Detect which cell encompasses the target text, then output its [X, Y] center coordinate. 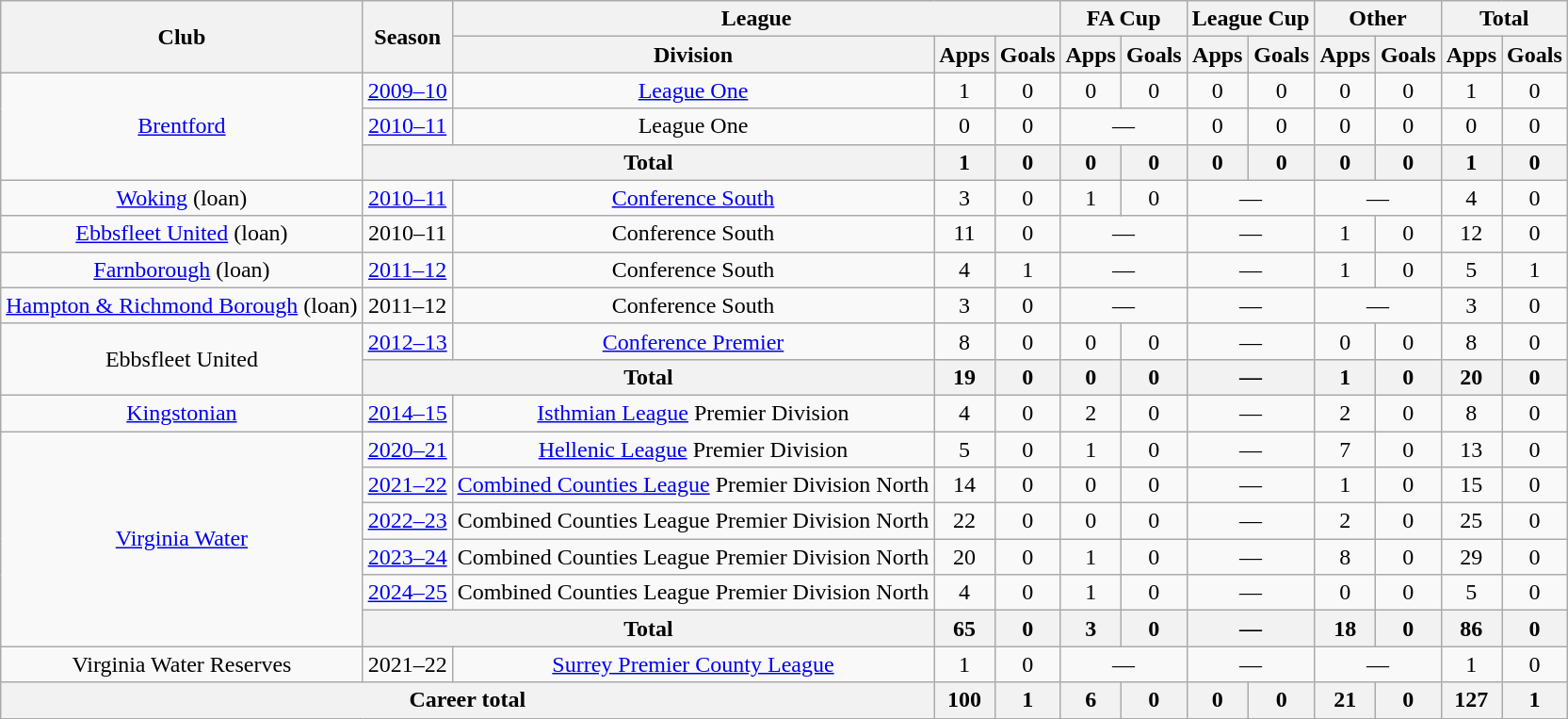
2024–25 [407, 593]
12 [1471, 234]
2022–23 [407, 521]
29 [1471, 557]
6 [1091, 700]
FA Cup [1123, 19]
2020–21 [407, 449]
127 [1471, 700]
86 [1471, 629]
25 [1471, 521]
Club [182, 37]
Virginia Water Reserves [182, 664]
7 [1345, 449]
Brentford [182, 126]
Virginia Water [182, 539]
Ebbsfleet United [182, 359]
League [756, 19]
Other [1378, 19]
Woking (loan) [182, 198]
100 [964, 700]
Career total [467, 700]
15 [1471, 485]
Conference Premier [693, 341]
65 [964, 629]
Ebbsfleet United (loan) [182, 234]
Farnborough (loan) [182, 270]
14 [964, 485]
Division [693, 55]
2009–10 [407, 90]
18 [1345, 629]
22 [964, 521]
Isthmian League Premier Division [693, 413]
Season [407, 37]
Surrey Premier County League [693, 664]
Hellenic League Premier Division [693, 449]
11 [964, 234]
League Cup [1251, 19]
Hampton & Richmond Borough (loan) [182, 305]
19 [964, 377]
13 [1471, 449]
Kingstonian [182, 413]
2012–13 [407, 341]
2014–15 [407, 413]
21 [1345, 700]
2023–24 [407, 557]
